Identify which cell holds the provided text, then report its (X, Y) central coordinate. 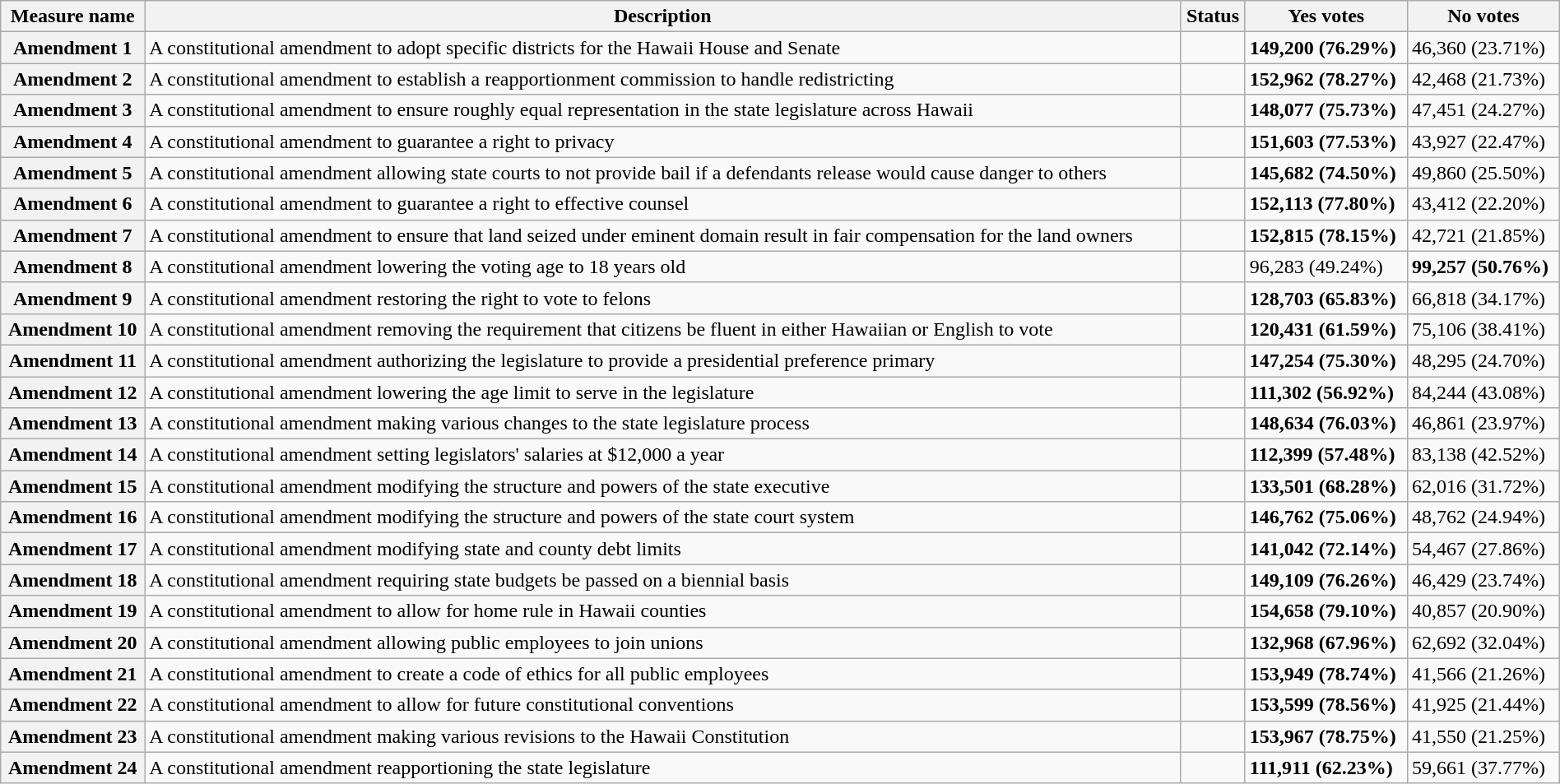
43,412 (22.20%) (1483, 204)
153,599 (78.56%) (1326, 705)
42,468 (21.73%) (1483, 79)
152,815 (78.15%) (1326, 235)
A constitutional amendment making various revisions to the Hawaii Constitution (663, 736)
48,295 (24.70%) (1483, 360)
145,682 (74.50%) (1326, 173)
Amendment 5 (72, 173)
Amendment 17 (72, 549)
153,967 (78.75%) (1326, 736)
42,721 (21.85%) (1483, 235)
141,042 (72.14%) (1326, 549)
A constitutional amendment modifying the structure and powers of the state court system (663, 517)
46,360 (23.71%) (1483, 48)
A constitutional amendment restoring the right to vote to felons (663, 298)
112,399 (57.48%) (1326, 455)
47,451 (24.27%) (1483, 110)
66,818 (34.17%) (1483, 298)
A constitutional amendment to create a code of ethics for all public employees (663, 674)
152,113 (77.80%) (1326, 204)
Amendment 20 (72, 643)
Measure name (72, 16)
Yes votes (1326, 16)
41,925 (21.44%) (1483, 705)
149,109 (76.26%) (1326, 580)
A constitutional amendment to guarantee a right to privacy (663, 141)
Amendment 21 (72, 674)
A constitutional amendment reapportioning the state legislature (663, 768)
Description (663, 16)
83,138 (42.52%) (1483, 455)
Amendment 7 (72, 235)
A constitutional amendment to establish a reapportionment commission to handle redistricting (663, 79)
A constitutional amendment lowering the voting age to 18 years old (663, 267)
151,603 (77.53%) (1326, 141)
147,254 (75.30%) (1326, 360)
Amendment 16 (72, 517)
40,857 (20.90%) (1483, 611)
146,762 (75.06%) (1326, 517)
A constitutional amendment to allow for home rule in Hawaii counties (663, 611)
Amendment 13 (72, 424)
Amendment 22 (72, 705)
A constitutional amendment allowing state courts to not provide bail if a defendants release would cause danger to others (663, 173)
Amendment 11 (72, 360)
Amendment 4 (72, 141)
Amendment 24 (72, 768)
Amendment 9 (72, 298)
Amendment 8 (72, 267)
A constitutional amendment modifying state and county debt limits (663, 549)
111,302 (56.92%) (1326, 392)
A constitutional amendment lowering the age limit to serve in the legislature (663, 392)
No votes (1483, 16)
62,692 (32.04%) (1483, 643)
62,016 (31.72%) (1483, 486)
Amendment 6 (72, 204)
54,467 (27.86%) (1483, 549)
59,661 (37.77%) (1483, 768)
41,550 (21.25%) (1483, 736)
152,962 (78.27%) (1326, 79)
133,501 (68.28%) (1326, 486)
111,911 (62.23%) (1326, 768)
A constitutional amendment allowing public employees to join unions (663, 643)
A constitutional amendment removing the requirement that citizens be fluent in either Hawaiian or English to vote (663, 329)
96,283 (49.24%) (1326, 267)
128,703 (65.83%) (1326, 298)
120,431 (61.59%) (1326, 329)
Amendment 3 (72, 110)
Amendment 18 (72, 580)
154,658 (79.10%) (1326, 611)
149,200 (76.29%) (1326, 48)
Amendment 12 (72, 392)
A constitutional amendment authorizing the legislature to provide a presidential preference primary (663, 360)
99,257 (50.76%) (1483, 267)
Status (1213, 16)
A constitutional amendment to ensure that land seized under eminent domain result in fair compensation for the land owners (663, 235)
84,244 (43.08%) (1483, 392)
A constitutional amendment to allow for future constitutional conventions (663, 705)
A constitutional amendment modifying the structure and powers of the state executive (663, 486)
46,429 (23.74%) (1483, 580)
75,106 (38.41%) (1483, 329)
Amendment 14 (72, 455)
148,634 (76.03%) (1326, 424)
Amendment 10 (72, 329)
132,968 (67.96%) (1326, 643)
Amendment 1 (72, 48)
A constitutional amendment to guarantee a right to effective counsel (663, 204)
A constitutional amendment requiring state budgets be passed on a biennial basis (663, 580)
Amendment 15 (72, 486)
A constitutional amendment to adopt specific districts for the Hawaii House and Senate (663, 48)
153,949 (78.74%) (1326, 674)
Amendment 23 (72, 736)
Amendment 2 (72, 79)
A constitutional amendment to ensure roughly equal representation in the state legislature across Hawaii (663, 110)
41,566 (21.26%) (1483, 674)
43,927 (22.47%) (1483, 141)
A constitutional amendment making various changes to the state legislature process (663, 424)
48,762 (24.94%) (1483, 517)
49,860 (25.50%) (1483, 173)
46,861 (23.97%) (1483, 424)
Amendment 19 (72, 611)
A constitutional amendment setting legislators' salaries at $12,000 a year (663, 455)
148,077 (75.73%) (1326, 110)
